For the text-containing cell, return its midpoint in [x, y] coordinate format. 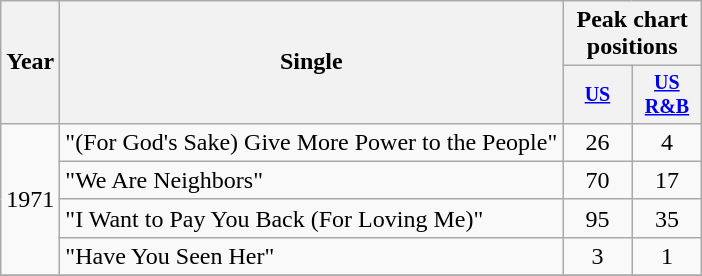
95 [598, 218]
17 [666, 180]
4 [666, 142]
3 [598, 256]
1971 [30, 199]
Single [312, 62]
US [598, 94]
"Have You Seen Her" [312, 256]
70 [598, 180]
Peak chart positions [632, 34]
26 [598, 142]
"(For God's Sake) Give More Power to the People" [312, 142]
"I Want to Pay You Back (For Loving Me)" [312, 218]
USR&B [666, 94]
1 [666, 256]
35 [666, 218]
Year [30, 62]
"We Are Neighbors" [312, 180]
